Detect which cell encompasses the target text, then output its [X, Y] center coordinate. 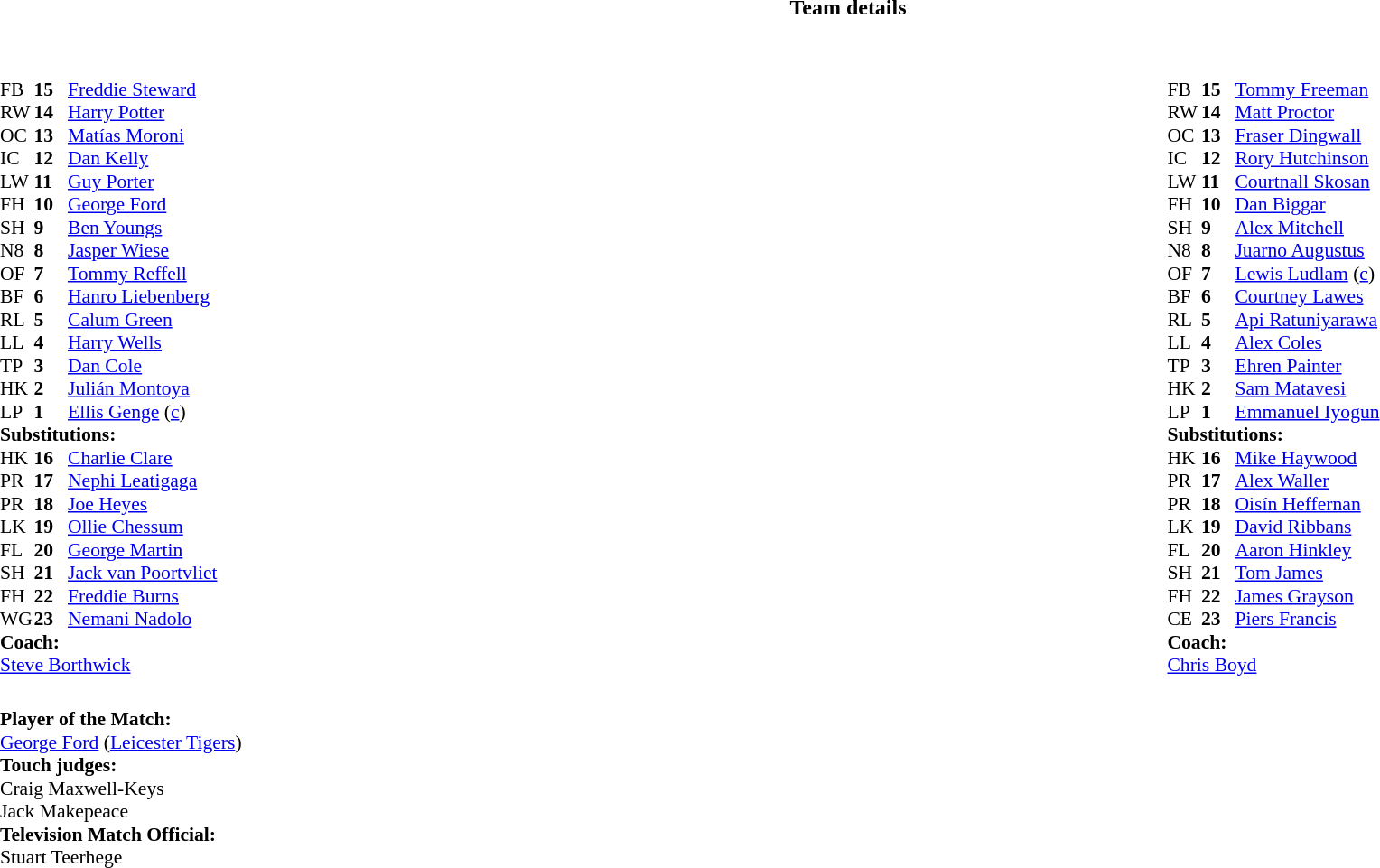
David Ribbans [1307, 527]
Lewis Ludlam (c) [1307, 274]
Jasper Wiese [143, 250]
Julián Montoya [143, 389]
Courtnall Skosan [1307, 182]
Harry Potter [143, 113]
Matt Proctor [1307, 113]
Nephi Leatigaga [143, 481]
Mike Haywood [1307, 458]
Harry Wells [143, 342]
Ellis Genge (c) [143, 412]
Alex Coles [1307, 342]
Alex Mitchell [1307, 228]
Aaron Hinkley [1307, 550]
Tommy Freeman [1307, 89]
Matías Moroni [143, 135]
Freddie Burns [143, 596]
Rory Hutchinson [1307, 158]
Charlie Clare [143, 458]
Joe Heyes [143, 504]
Chris Boyd [1273, 666]
Fraser Dingwall [1307, 135]
Nemani Nadolo [143, 619]
Sam Matavesi [1307, 389]
Dan Biggar [1307, 205]
James Grayson [1307, 596]
Juarno Augustus [1307, 250]
George Martin [143, 550]
Tommy Reffell [143, 274]
Dan Cole [143, 366]
Alex Waller [1307, 481]
Calum Green [143, 320]
Dan Kelly [143, 158]
Api Ratuniyarawa [1307, 320]
Hanro Liebenberg [143, 297]
Emmanuel Iyogun [1307, 412]
WG [17, 619]
Piers Francis [1307, 619]
George Ford [143, 205]
CE [1184, 619]
Guy Porter [143, 182]
Steve Borthwick [108, 666]
Ehren Painter [1307, 366]
Jack van Poortvliet [143, 574]
Freddie Steward [143, 89]
Oisín Heffernan [1307, 504]
Ben Youngs [143, 228]
Courtney Lawes [1307, 297]
Tom James [1307, 574]
Ollie Chessum [143, 527]
